Capture the cell that displays the provided text and extract its [X, Y] central coordinate. 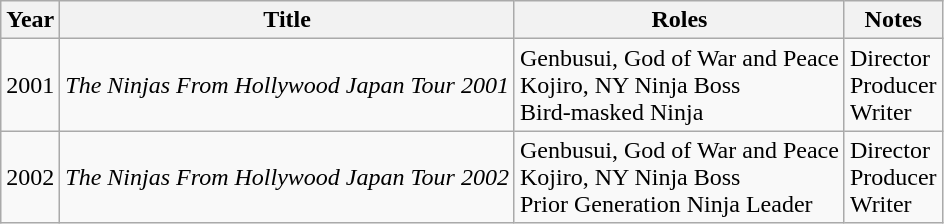
The Ninjas From Hollywood Japan Tour 2002 [288, 177]
Genbusui, God of War and PeaceKojiro, NY Ninja BossPrior Generation Ninja Leader [679, 177]
Genbusui, God of War and PeaceKojiro, NY Ninja BossBird-masked Ninja [679, 85]
2002 [30, 177]
Notes [893, 20]
Title [288, 20]
2001 [30, 85]
The Ninjas From Hollywood Japan Tour 2001 [288, 85]
Year [30, 20]
Roles [679, 20]
